Determine the (X, Y) coordinate at the center of the cell enclosing the given text.  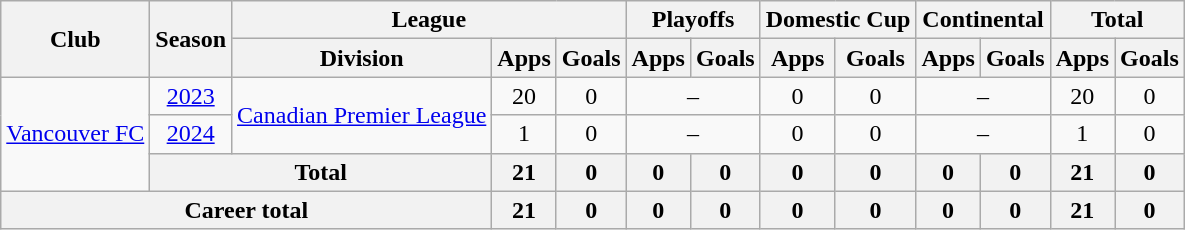
Playoffs (693, 20)
Domestic Cup (838, 20)
Season (191, 39)
Canadian Premier League (362, 115)
League (429, 20)
Division (362, 58)
Career total (246, 210)
Continental (983, 20)
2024 (191, 134)
Vancouver FC (76, 134)
Club (76, 39)
2023 (191, 96)
